Output the [X, Y] coordinate of the center of the cell containing the given text.  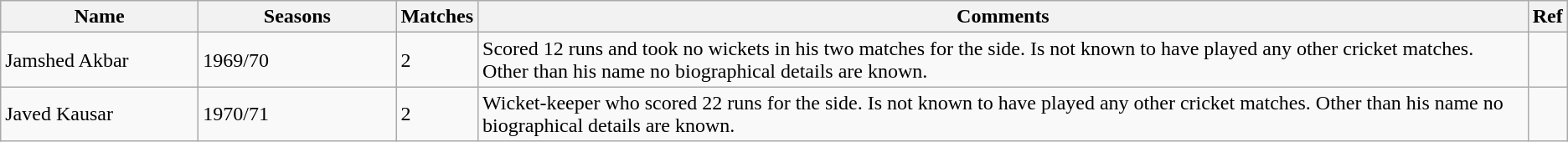
Comments [1003, 17]
Javed Kausar [100, 114]
Matches [437, 17]
Ref [1548, 17]
1969/70 [297, 60]
Seasons [297, 17]
Name [100, 17]
1970/71 [297, 114]
Jamshed Akbar [100, 60]
